Capture the cell that displays the provided text and extract its [x, y] central coordinate. 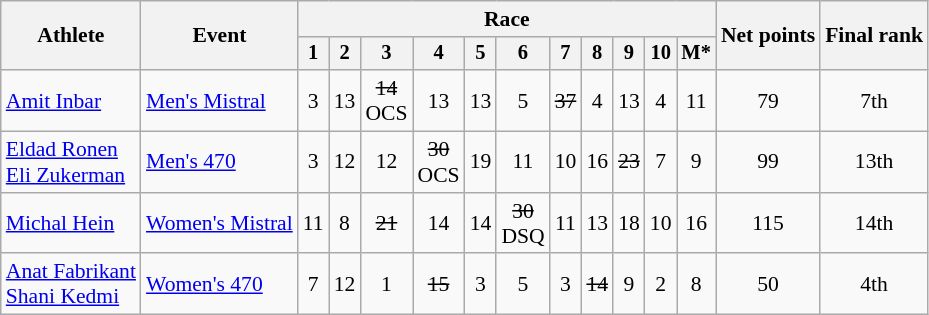
6 [522, 54]
7th [874, 100]
Michal Hein [71, 224]
Eldad RonenEli Zukerman [71, 162]
Men's 470 [220, 162]
37 [566, 100]
Men's Mistral [220, 100]
Event [220, 36]
13th [874, 162]
Women's Mistral [220, 224]
18 [629, 224]
Women's 470 [220, 284]
30OCS [438, 162]
Amit Inbar [71, 100]
14OCS [386, 100]
Final rank [874, 36]
Athlete [71, 36]
Race [507, 19]
115 [768, 224]
21 [386, 224]
79 [768, 100]
50 [768, 284]
15 [438, 284]
99 [768, 162]
M* [696, 54]
4th [874, 284]
14th [874, 224]
30DSQ [522, 224]
Net points [768, 36]
23 [629, 162]
19 [481, 162]
Anat Fabrikant Shani Kedmi [71, 284]
